Provide the [X, Y] coordinate of the cell's center where the given text is located.  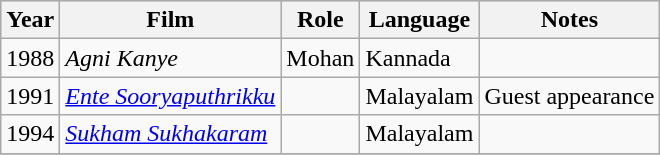
Guest appearance [570, 96]
Kannada [420, 58]
Role [320, 20]
Sukham Sukhakaram [170, 134]
Language [420, 20]
1994 [30, 134]
Ente Sooryaputhrikku [170, 96]
1991 [30, 96]
Notes [570, 20]
Mohan [320, 58]
Agni Kanye [170, 58]
1988 [30, 58]
Film [170, 20]
Year [30, 20]
